Provide the [x, y] coordinate of the cell's center where the given text is located.  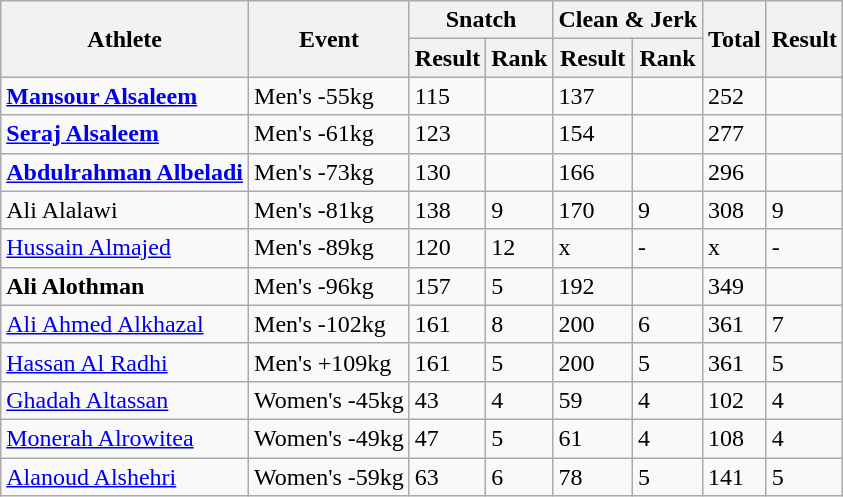
Athlete [125, 39]
Alanoud Alshehri [125, 477]
Women's -59kg [330, 477]
296 [735, 172]
Abdulrahman Albeladi [125, 172]
Ali Alothman [125, 286]
277 [735, 134]
Ali Ahmed Alkhazal [125, 324]
166 [593, 172]
Clean & Jerk [628, 20]
349 [735, 286]
Men's -89kg [330, 248]
Ali Alalawi [125, 210]
137 [593, 96]
102 [735, 400]
157 [447, 286]
108 [735, 438]
78 [593, 477]
Men's -73kg [330, 172]
308 [735, 210]
Total [735, 39]
Hussain Almajed [125, 248]
Ghadah Altassan [125, 400]
Mansour Alsaleem [125, 96]
192 [593, 286]
141 [735, 477]
115 [447, 96]
Men's -61kg [330, 134]
120 [447, 248]
Women's -45kg [330, 400]
Hassan Al Radhi [125, 362]
43 [447, 400]
123 [447, 134]
Men's -102kg [330, 324]
7 [804, 324]
Women's -49kg [330, 438]
63 [447, 477]
252 [735, 96]
130 [447, 172]
170 [593, 210]
Men's -81kg [330, 210]
Seraj Alsaleem [125, 134]
Men's -96kg [330, 286]
138 [447, 210]
Men's +109kg [330, 362]
12 [520, 248]
Monerah Alrowitea [125, 438]
Event [330, 39]
47 [447, 438]
Snatch [481, 20]
59 [593, 400]
154 [593, 134]
61 [593, 438]
Men's -55kg [330, 96]
8 [520, 324]
